Locate the cell with the specified text and output its [x, y] center coordinate. 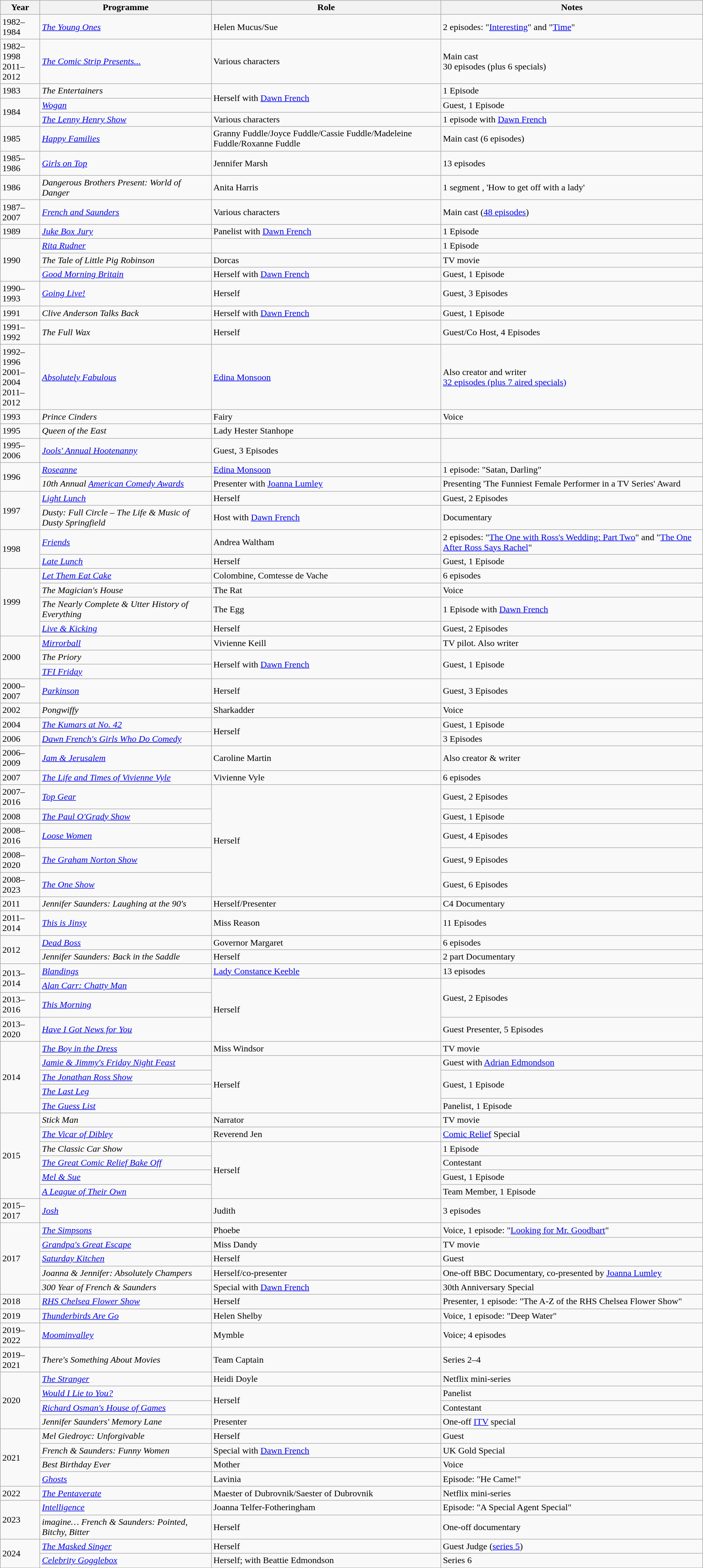
2018 [20, 1301]
Mirrorball [125, 643]
Saturday Kitchen [125, 1259]
11 Episodes [572, 923]
Team Captain [326, 1360]
Also creator and writer32 episodes (plus 7 aired specials) [572, 377]
Celebrity Gogglebox [125, 1560]
2011–2014 [20, 923]
2020 [20, 1400]
1995–2006 [20, 450]
UK Gold Special [572, 1451]
2012 [20, 950]
Absolutely Fabulous [125, 377]
Intelligence [125, 1508]
2 part Documentary [572, 957]
1989 [20, 231]
2 episodes: "Interesting" and "Time" [572, 27]
Series 2–4 [572, 1360]
Heidi Doyle [326, 1379]
Juke Box Jury [125, 231]
1 segment , 'How to get off with a lady' [572, 188]
A League of Their Own [125, 1191]
2013–2020 [20, 1029]
1999 [20, 602]
The Simpsons [125, 1230]
2002 [20, 710]
One-off BBC Documentary, co-presented by Joanna Lumley [572, 1273]
Top Gear [125, 797]
2006 [20, 739]
Parkinson [125, 691]
1992–19962001–20042011–2012 [20, 377]
Girls on Top [125, 163]
3 episodes [572, 1211]
Herself; with Beattie Edmondson [326, 1560]
1983 [20, 91]
Herself/Presenter [326, 904]
Jamie & Jimmy's Friday Night Feast [125, 1063]
Rita Rudner [125, 246]
1993 [20, 417]
2008–2023 [20, 884]
Panelist with Dawn French [326, 231]
French & Saunders: Funny Women [125, 1451]
Guest, 9 Episodes [572, 860]
Documentary [572, 517]
Voice, 1 episode: "Looking for Mr. Goodbart" [572, 1230]
1995 [20, 431]
The One Show [125, 884]
Roseanne [125, 470]
This Morning [125, 1005]
Presenter with Joanna Lumley [326, 484]
Panelist [572, 1393]
2000–2007 [20, 691]
The Priory [125, 657]
2014 [20, 1077]
Moominvalley [125, 1335]
2017 [20, 1259]
Helen Mucus/Sue [326, 27]
Vivienne Keill [326, 643]
Queen of the East [125, 431]
This is Jinsy [125, 923]
One-off ITV special [572, 1422]
2004 [20, 725]
2006–2009 [20, 758]
1984 [20, 112]
Mel & Sue [125, 1177]
Main cast (48 episodes) [572, 212]
2019–2022 [20, 1335]
The Entertainers [125, 91]
Lady Hester Stanhope [326, 431]
Reverend Jen [326, 1134]
Guest/Co Host, 4 Episodes [572, 333]
Guest Presenter, 5 Episodes [572, 1029]
Host with Dawn French [326, 517]
Also creator & writer [572, 758]
Late Lunch [125, 561]
The Young Ones [125, 27]
1986 [20, 188]
Main cast30 episodes (plus 6 specials) [572, 62]
Colombine, Comtesse de Vache [326, 575]
There's Something About Movies [125, 1360]
1996 [20, 477]
The Guess List [125, 1106]
Presenter [326, 1422]
The Jonathan Ross Show [125, 1077]
Maester of Dubrovnik/Saester of Dubrovnik [326, 1493]
The Boy in the Dress [125, 1048]
1982–19982011–2012 [20, 62]
Jennifer Marsh [326, 163]
Herself/co-presenter [326, 1273]
The Full Wax [125, 333]
2011 [20, 904]
1985–1986 [20, 163]
Voice; 4 episodes [572, 1335]
Josh [125, 1211]
2022 [20, 1493]
The Lenny Henry Show [125, 119]
1 Episode with Dawn French [572, 610]
The Great Comic Relief Bake Off [125, 1163]
Joanna & Jennifer: Absolutely Champers [125, 1273]
Series 6 [572, 1560]
1990 [20, 260]
10th Annual American Comedy Awards [125, 484]
2013–2016 [20, 1005]
Good Morning Britain [125, 274]
Dawn French's Girls Who Do Comedy [125, 739]
2015–2017 [20, 1211]
The Paul O'Grady Show [125, 816]
2000 [20, 657]
Episode: "A Special Agent Special" [572, 1508]
1987–2007 [20, 212]
2024 [20, 1553]
1990–1993 [20, 294]
Fairy [326, 417]
2008–2020 [20, 860]
Mel Giedroyc: Unforgivable [125, 1436]
Dead Boss [125, 943]
Alan Carr: Chatty Man [125, 985]
1998 [20, 549]
1 episode with Dawn French [572, 119]
The Egg [326, 610]
Narrator [326, 1120]
Team Member, 1 Episode [572, 1191]
Anita Harris [326, 188]
The Nearly Complete & Utter History of Everything [125, 610]
Presenting 'The Funniest Female Performer in a TV Series' Award [572, 484]
Have I Got News for You [125, 1029]
2008 [20, 816]
The Last Leg [125, 1091]
Blandings [125, 971]
TV pilot. Also writer [572, 643]
Granny Fuddle/Joyce Fuddle/Cassie Fuddle/Madeleine Fuddle/Roxanne Fuddle [326, 139]
Wogan [125, 105]
Notes [572, 8]
Panelist, 1 Episode [572, 1106]
Helen Shelby [326, 1316]
2015 [20, 1155]
Pongwiffy [125, 710]
Voice, 1 episode: "Deep Water" [572, 1316]
Vivienne Vyle [326, 777]
Lavinia [326, 1479]
Mymble [326, 1335]
Friends [125, 542]
Joanna Telfer-Fotheringham [326, 1508]
3 Episodes [572, 739]
Caroline Martin [326, 758]
Guest, 6 Episodes [572, 884]
Comic Relief Special [572, 1134]
Jam & Jerusalem [125, 758]
Ghosts [125, 1479]
1985 [20, 139]
Dusty: Full Circle – The Life & Music of Dusty Springfield [125, 517]
Sharkadder [326, 710]
1991 [20, 313]
2021 [20, 1458]
Jennifer Saunders' Memory Lane [125, 1422]
Going Live! [125, 294]
Phoebe [326, 1230]
Let Them Eat Cake [125, 575]
Clive Anderson Talks Back [125, 313]
Loose Women [125, 836]
Thunderbirds Are Go [125, 1316]
Guest Judge (series 5) [572, 1546]
One-off documentary [572, 1527]
The Tale of Little Pig Robinson [125, 260]
300 Year of French & Saunders [125, 1287]
Mother [326, 1465]
Jennifer Saunders: Laughing at the 90's [125, 904]
Richard Osman's House of Games [125, 1407]
Programme [125, 8]
The Vicar of Dibley [125, 1134]
The Kumars at No. 42 [125, 725]
Judith [326, 1211]
1997 [20, 511]
2008–2016 [20, 836]
Governor Margaret [326, 943]
French and Saunders [125, 212]
Prince Cinders [125, 417]
2019–2021 [20, 1360]
Light Lunch [125, 498]
1 episode: "Satan, Darling" [572, 470]
The Classic Car Show [125, 1148]
The Comic Strip Presents... [125, 62]
2007–2016 [20, 797]
Stick Man [125, 1120]
The Magician's House [125, 590]
30th Anniversary Special [572, 1287]
Andrea Waltham [326, 542]
The Masked Singer [125, 1546]
Jennifer Saunders: Back in the Saddle [125, 957]
Jools' Annual Hootenanny [125, 450]
Dorcas [326, 260]
TFI Friday [125, 672]
The Graham Norton Show [125, 860]
2023 [20, 1520]
2013–2014 [20, 978]
Live & Kicking [125, 629]
imagine… French & Saunders: Pointed, Bitchy, Bitter [125, 1527]
Presenter, 1 episode: "The A-Z of the RHS Chelsea Flower Show" [572, 1301]
2 episodes: "The One with Ross's Wedding: Part Two" and "The One After Ross Says Rachel" [572, 542]
2019 [20, 1316]
Year [20, 8]
Dangerous Brothers Present: World of Danger [125, 188]
Miss Dandy [326, 1244]
1982–1984 [20, 27]
Episode: "He Came!" [572, 1479]
Would I Lie to You? [125, 1393]
The Life and Times of Vivienne Vyle [125, 777]
RHS Chelsea Flower Show [125, 1301]
Miss Windsor [326, 1048]
Main cast (6 episodes) [572, 139]
The Rat [326, 590]
C4 Documentary [572, 904]
Guest, 4 Episodes [572, 836]
Role [326, 8]
The Pentaverate [125, 1493]
Lady Constance Keeble [326, 971]
Miss Reason [326, 923]
Best Birthday Ever [125, 1465]
1991–1992 [20, 333]
Guest with Adrian Edmondson [572, 1063]
Grandpa's Great Escape [125, 1244]
2007 [20, 777]
The Stranger [125, 1379]
Happy Families [125, 139]
